Determine the [X, Y] coordinate at the center of the cell enclosing the given text.  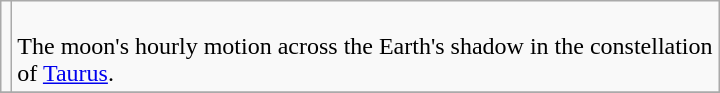
The moon's hourly motion across the Earth's shadow in the constellation of Taurus. [366, 47]
